Extract the (x, y) coordinate from the center of the cell holding the provided text.  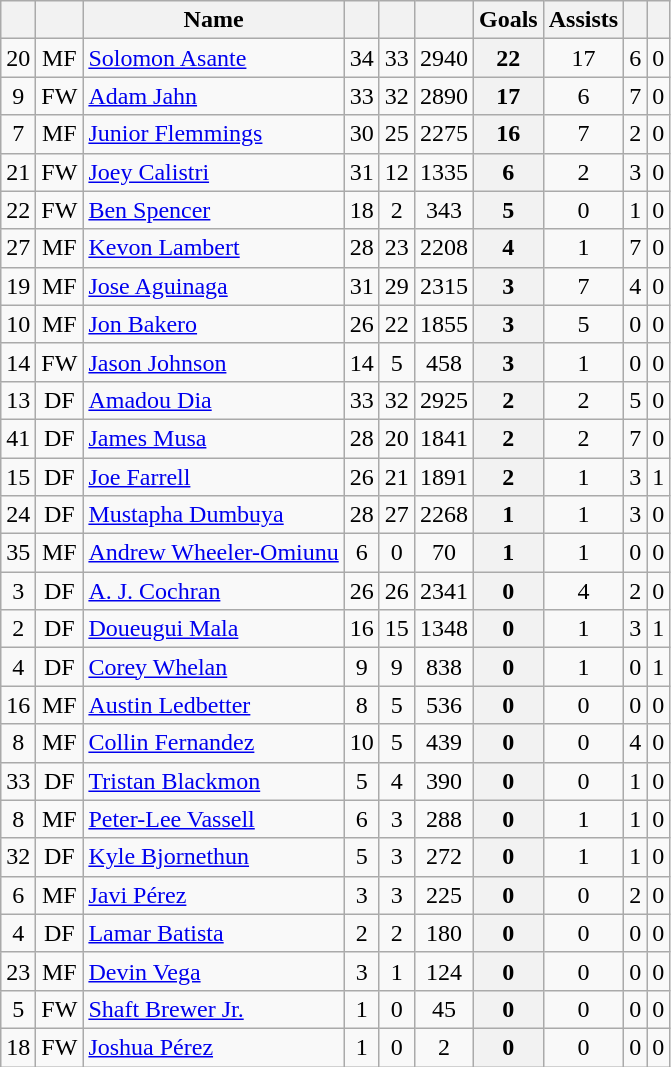
Name (214, 20)
458 (444, 362)
Kyle Bjornethun (214, 857)
13 (18, 400)
2315 (444, 286)
390 (444, 781)
2925 (444, 400)
Joe Farrell (214, 477)
70 (444, 553)
343 (444, 210)
124 (444, 971)
Collin Fernandez (214, 743)
24 (18, 515)
Joshua Pérez (214, 1047)
30 (362, 134)
Peter-Lee Vassell (214, 819)
Jason Johnson (214, 362)
Javi Pérez (214, 895)
Joey Calistri (214, 172)
Kevon Lambert (214, 248)
225 (444, 895)
2940 (444, 58)
Solomon Asante (214, 58)
A. J. Cochran (214, 591)
Andrew Wheeler-Omiunu (214, 553)
Doueugui Mala (214, 629)
1841 (444, 438)
Lamar Batista (214, 933)
180 (444, 933)
Devin Vega (214, 971)
2275 (444, 134)
12 (396, 172)
25 (396, 134)
Junior Flemmings (214, 134)
536 (444, 705)
Jon Bakero (214, 324)
45 (444, 1009)
2341 (444, 591)
2208 (444, 248)
35 (18, 553)
1891 (444, 477)
838 (444, 667)
2890 (444, 96)
288 (444, 819)
29 (396, 286)
34 (362, 58)
Jose Aguinaga (214, 286)
Goals (508, 20)
Amadou Dia (214, 400)
Ben Spencer (214, 210)
Adam Jahn (214, 96)
Austin Ledbetter (214, 705)
1348 (444, 629)
Corey Whelan (214, 667)
Mustapha Dumbuya (214, 515)
James Musa (214, 438)
1335 (444, 172)
1855 (444, 324)
2268 (444, 515)
Assists (583, 20)
19 (18, 286)
Tristan Blackmon (214, 781)
Shaft Brewer Jr. (214, 1009)
439 (444, 743)
272 (444, 857)
41 (18, 438)
